Find where the given text appears and provide that cell's center as [X, Y] coordinate. 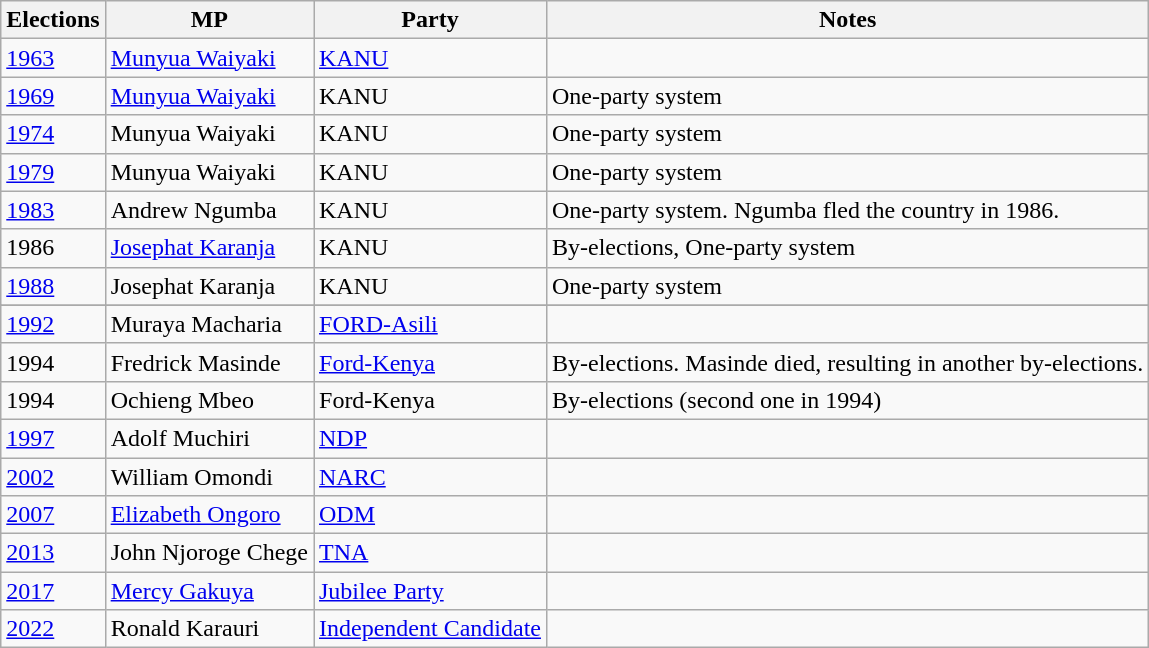
FORD-Asili [430, 324]
1983 [53, 210]
Notes [847, 20]
TNA [430, 553]
2002 [53, 477]
Party [430, 20]
Muraya Macharia [209, 324]
Andrew Ngumba [209, 210]
1992 [53, 324]
ODM [430, 515]
2017 [53, 591]
1986 [53, 248]
By-elections, One-party system [847, 248]
William Omondi [209, 477]
1988 [53, 286]
1974 [53, 134]
John Njoroge Chege [209, 553]
Independent Candidate [430, 629]
1979 [53, 172]
MP [209, 20]
One-party system. Ngumba fled the country in 1986. [847, 210]
Fredrick Masinde [209, 362]
1997 [53, 438]
NARC [430, 477]
Jubilee Party [430, 591]
1963 [53, 58]
Elections [53, 20]
Adolf Muchiri [209, 438]
Ochieng Mbeo [209, 400]
By-elections. Masinde died, resulting in another by-elections. [847, 362]
By-elections (second one in 1994) [847, 400]
Elizabeth Ongoro [209, 515]
1969 [53, 96]
2007 [53, 515]
2013 [53, 553]
Mercy Gakuya [209, 591]
2022 [53, 629]
Ronald Karauri [209, 629]
NDP [430, 438]
